Detect which cell encompasses the target text, then output its [X, Y] center coordinate. 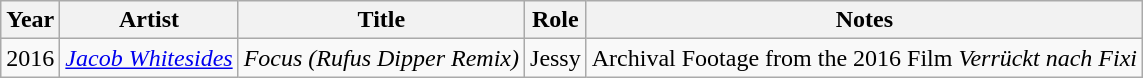
Year [30, 20]
Focus (Rufus Dipper Remix) [381, 58]
Jacob Whitesides [149, 58]
2016 [30, 58]
Notes [864, 20]
Artist [149, 20]
Title [381, 20]
Archival Footage from the 2016 Film Verrückt nach Fixi [864, 58]
Jessy [556, 58]
Role [556, 20]
